Search for the cell housing the specified text and yield its [x, y] center coordinate. 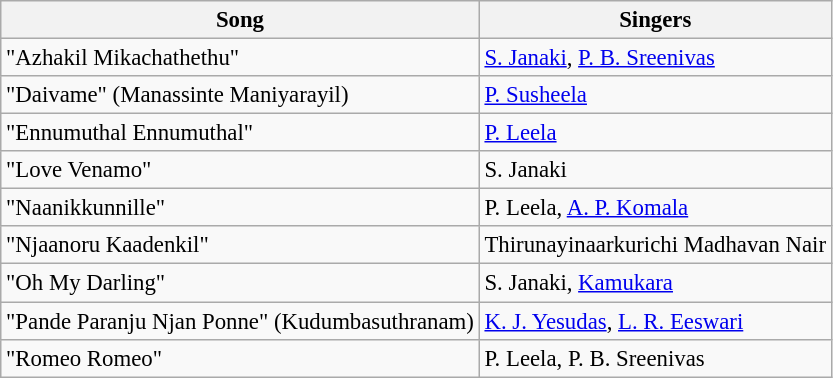
"Love Venamo" [240, 170]
P. Leela, A. P. Komala [655, 208]
Thirunayinaarkurichi Madhavan Nair [655, 245]
"Daivame" (Manassinte Maniyarayil) [240, 95]
S. Janaki, P. B. Sreenivas [655, 58]
"Azhakil Mikachathethu" [240, 58]
S. Janaki, Kamukara [655, 283]
S. Janaki [655, 170]
P. Leela, P. B. Sreenivas [655, 358]
"Naanikkunnille" [240, 208]
P. Susheela [655, 95]
"Ennumuthal Ennumuthal" [240, 133]
"Pande Paranju Njan Ponne" (Kudumbasuthranam) [240, 321]
K. J. Yesudas, L. R. Eeswari [655, 321]
"Romeo Romeo" [240, 358]
"Njaanoru Kaadenkil" [240, 245]
Song [240, 20]
"Oh My Darling" [240, 283]
P. Leela [655, 133]
Singers [655, 20]
